Pinpoint the cell where the given text exists, returning its [x, y] midpoint coordinate. 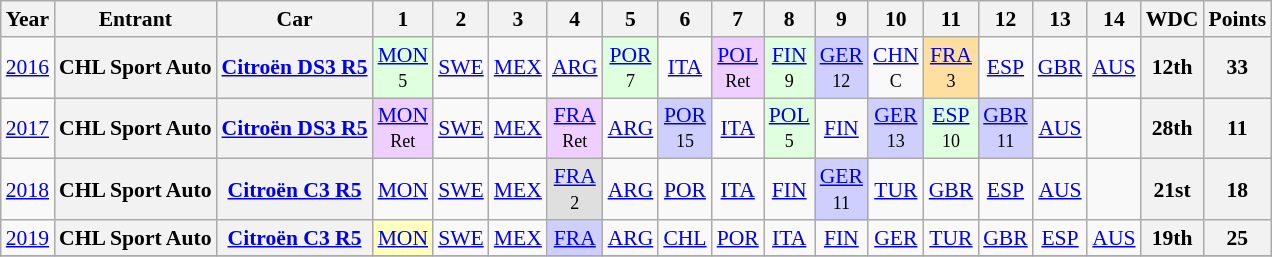
GER13 [896, 128]
3 [518, 19]
13 [1060, 19]
12 [1006, 19]
28th [1172, 128]
21st [1172, 190]
GER11 [842, 190]
10 [896, 19]
2019 [28, 238]
FIN9 [790, 68]
CHL [684, 238]
2018 [28, 190]
9 [842, 19]
18 [1237, 190]
19th [1172, 238]
GER [896, 238]
POR7 [631, 68]
5 [631, 19]
FRA [575, 238]
Points [1237, 19]
FRARet [575, 128]
POR15 [684, 128]
14 [1114, 19]
2 [461, 19]
FRA3 [952, 68]
25 [1237, 238]
GBR11 [1006, 128]
33 [1237, 68]
4 [575, 19]
Car [295, 19]
Year [28, 19]
POLRet [738, 68]
12th [1172, 68]
2016 [28, 68]
MONRet [404, 128]
Entrant [135, 19]
ESP10 [952, 128]
8 [790, 19]
POL5 [790, 128]
1 [404, 19]
MON5 [404, 68]
WDC [1172, 19]
2017 [28, 128]
FRA2 [575, 190]
7 [738, 19]
CHNC [896, 68]
GER12 [842, 68]
6 [684, 19]
